From the cell containing the given text, extract its center point as [X, Y] coordinate. 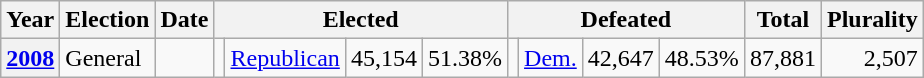
42,647 [620, 58]
Year [30, 20]
Republican [285, 58]
Elected [361, 20]
2,507 [872, 58]
Dem. [551, 58]
48.53% [702, 58]
87,881 [782, 58]
Date [184, 20]
2008 [30, 58]
Defeated [626, 20]
Plurality [872, 20]
Total [782, 20]
45,154 [384, 58]
Election [108, 20]
51.38% [464, 58]
General [108, 58]
